Extract the (X, Y) coordinate from the center of the cell holding the provided text.  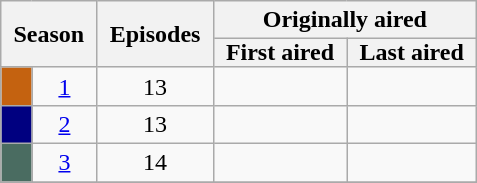
First aired (280, 53)
3 (64, 162)
Last aired (412, 53)
Episodes (155, 34)
14 (155, 162)
2 (64, 124)
1 (64, 86)
Originally aired (344, 20)
Season (49, 34)
